Return [X, Y] of the center of cell containing provided text 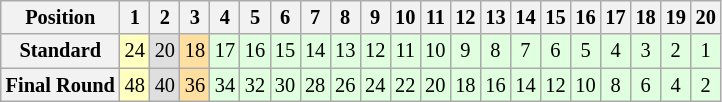
40 [165, 85]
Final Round [60, 85]
26 [345, 85]
34 [225, 85]
36 [195, 85]
30 [285, 85]
Standard [60, 51]
32 [255, 85]
22 [405, 85]
19 [676, 17]
48 [135, 85]
Position [60, 17]
28 [315, 85]
